Locate the cell with the specified text and output its (X, Y) center coordinate. 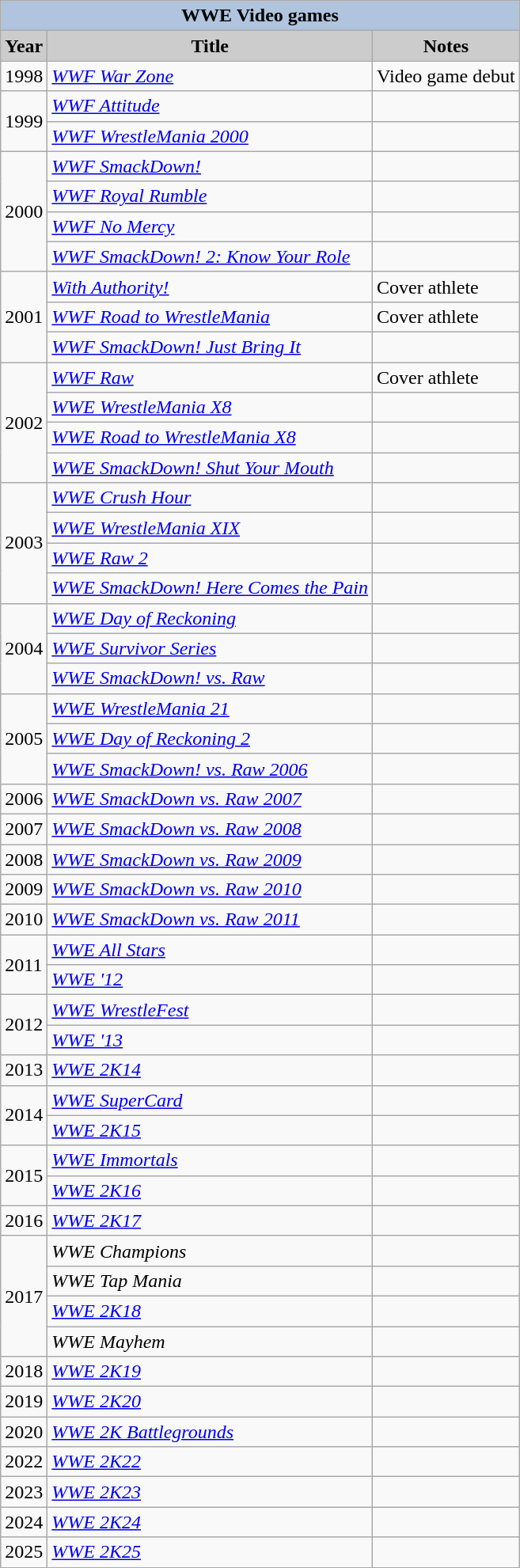
WWE Mayhem (211, 1342)
2005 (24, 738)
2009 (24, 890)
WWF WrestleMania 2000 (211, 136)
WWE SmackDown! vs. Raw 2006 (211, 769)
2015 (24, 1175)
WWE SmackDown vs. Raw 2008 (211, 829)
WWE 2K Battlegrounds (211, 1432)
WWE '13 (211, 1040)
WWE Crush Hour (211, 498)
WWE SmackDown! Here Comes the Pain (211, 588)
WWE 2K18 (211, 1311)
WWE 2K17 (211, 1221)
WWE WrestleMania XIX (211, 528)
WWE Immortals (211, 1160)
WWF Road to WrestleMania (211, 317)
WWE WrestleFest (211, 1010)
2022 (24, 1462)
With Authority! (211, 287)
WWE All Stars (211, 950)
WWE 2K24 (211, 1522)
2023 (24, 1492)
2002 (24, 423)
Title (211, 46)
WWF SmackDown! Just Bring It (211, 347)
WWF No Mercy (211, 226)
WWE Road to WrestleMania X8 (211, 438)
2019 (24, 1402)
WWE 2K20 (211, 1402)
WWE 2K19 (211, 1372)
2024 (24, 1522)
2010 (24, 920)
2001 (24, 317)
WWE 2K25 (211, 1552)
2017 (24, 1296)
2004 (24, 648)
2011 (24, 965)
WWE SmackDown! Shut Your Mouth (211, 468)
Video game debut (446, 76)
WWF Raw (211, 378)
2006 (24, 799)
Year (24, 46)
WWE WrestleMania 21 (211, 708)
WWE 2K22 (211, 1462)
WWE Tap Mania (211, 1281)
WWE SmackDown vs. Raw 2010 (211, 890)
1998 (24, 76)
2016 (24, 1221)
1999 (24, 121)
2003 (24, 543)
WWE 2K16 (211, 1190)
WWE SmackDown! vs. Raw (211, 678)
WWF Royal Rumble (211, 196)
WWE Survivor Series (211, 648)
WWE Video games (260, 16)
WWE SuperCard (211, 1100)
WWE Day of Reckoning (211, 618)
WWF SmackDown! (211, 166)
WWE 2K15 (211, 1130)
2014 (24, 1115)
WWE '12 (211, 980)
WWE SmackDown vs. Raw 2009 (211, 859)
WWE WrestleMania X8 (211, 408)
2020 (24, 1432)
WWE Champions (211, 1251)
WWE SmackDown vs. Raw 2007 (211, 799)
WWF SmackDown! 2: Know Your Role (211, 256)
2012 (24, 1025)
WWE Day of Reckoning 2 (211, 738)
2025 (24, 1552)
2013 (24, 1070)
WWF Attitude (211, 106)
2000 (24, 211)
2007 (24, 829)
2018 (24, 1372)
WWE 2K14 (211, 1070)
Notes (446, 46)
WWE 2K23 (211, 1492)
2008 (24, 859)
WWE Raw 2 (211, 558)
WWE SmackDown vs. Raw 2011 (211, 920)
WWF War Zone (211, 76)
